Pinpoint the cell where the given text exists, returning its (x, y) midpoint coordinate. 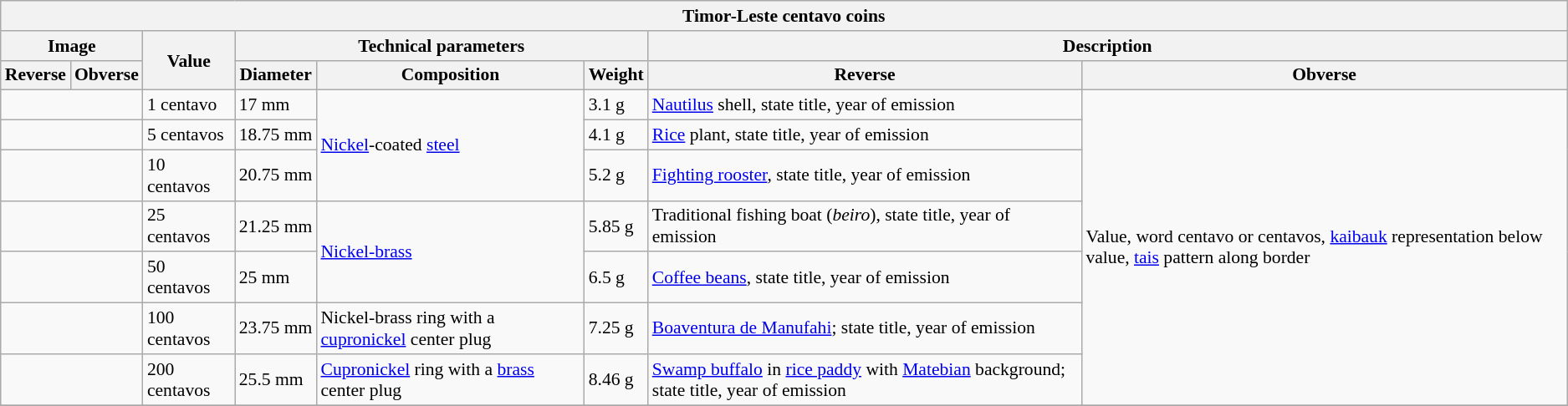
Rice plant, state title, year of emission (865, 135)
5 centavos (189, 135)
18.75 mm (276, 135)
4.1 g (616, 135)
Nautilus shell, state title, year of emission (865, 105)
Value, word centavo or centavos, kaibauk representation below value, tais pattern along border (1324, 247)
Nickel-coated steel (450, 145)
Value (189, 60)
6.5 g (616, 277)
Coffee beans, state title, year of emission (865, 277)
20.75 mm (276, 175)
23.75 mm (276, 329)
10 centavos (189, 175)
5.2 g (616, 175)
25 mm (276, 277)
Nickel-brass (450, 251)
Diameter (276, 75)
Nickel-brass ring with a cupronickel center plug (450, 329)
Cupronickel ring with a brass center plug (450, 379)
25 centavos (189, 226)
Fighting rooster, state title, year of emission (865, 175)
8.46 g (616, 379)
Weight (616, 75)
Swamp buffalo in rice paddy with Matebian background; state title, year of emission (865, 379)
1 centavo (189, 105)
Image (72, 46)
Composition (450, 75)
Traditional fishing boat (beiro), state title, year of emission (865, 226)
3.1 g (616, 105)
100 centavos (189, 329)
Description (1107, 46)
21.25 mm (276, 226)
200 centavos (189, 379)
Technical parameters (442, 46)
5.85 g (616, 226)
Boaventura de Manufahi; state title, year of emission (865, 329)
Timor-Leste centavo coins (784, 16)
50 centavos (189, 277)
7.25 g (616, 329)
17 mm (276, 105)
25.5 mm (276, 379)
